Find where the given text appears and provide that cell's center as [x, y] coordinate. 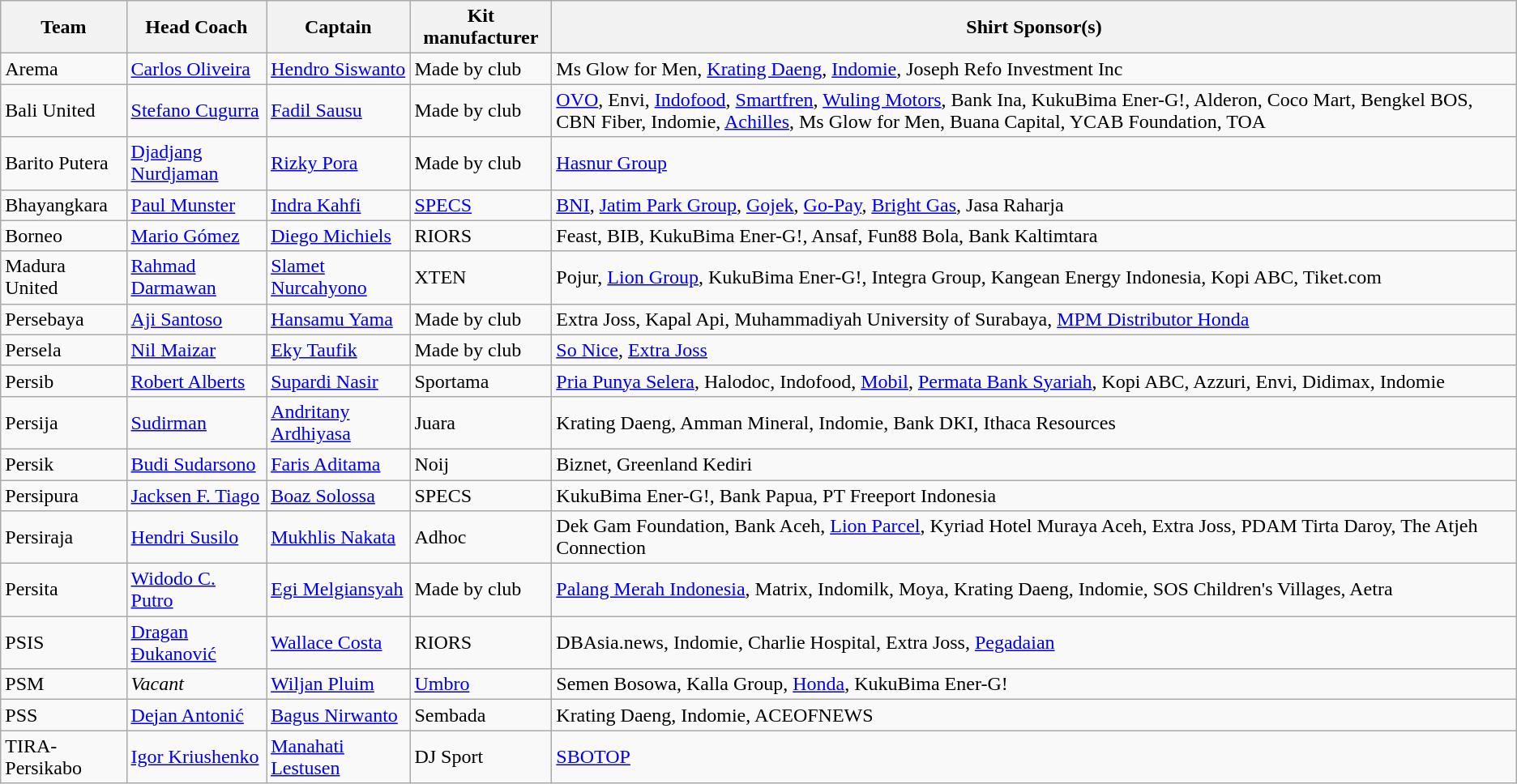
Faris Aditama [339, 464]
PSS [63, 715]
Budi Sudarsono [196, 464]
Krating Daeng, Amman Mineral, Indomie, Bank DKI, Ithaca Resources [1034, 423]
Barito Putera [63, 164]
Shirt Sponsor(s) [1034, 28]
DJ Sport [481, 756]
Persija [63, 423]
Fadil Sausu [339, 110]
Egi Melgiansyah [339, 590]
Kit manufacturer [481, 28]
Extra Joss, Kapal Api, Muhammadiyah University of Surabaya, MPM Distributor Honda [1034, 319]
Borneo [63, 236]
Eky Taufik [339, 350]
Robert Alberts [196, 381]
Mario Gómez [196, 236]
Arema [63, 69]
KukuBima Ener-G!, Bank Papua, PT Freeport Indonesia [1034, 495]
PSIS [63, 643]
Bhayangkara [63, 205]
Rizky Pora [339, 164]
Hendri Susilo [196, 538]
Pria Punya Selera, Halodoc, Indofood, Mobil, Permata Bank Syariah, Kopi ABC, Azzuri, Envi, Didimax, Indomie [1034, 381]
Bali United [63, 110]
Andritany Ardhiyasa [339, 423]
Biznet, Greenland Kediri [1034, 464]
Hasnur Group [1034, 164]
Palang Merah Indonesia, Matrix, Indomilk, Moya, Krating Daeng, Indomie, SOS Children's Villages, Aetra [1034, 590]
Hendro Siswanto [339, 69]
Team [63, 28]
Vacant [196, 684]
Madura United [63, 277]
Ms Glow for Men, Krating Daeng, Indomie, Joseph Refo Investment Inc [1034, 69]
Feast, BIB, KukuBima Ener-G!, Ansaf, Fun88 Bola, Bank Kaltimtara [1034, 236]
Stefano Cugurra [196, 110]
Supardi Nasir [339, 381]
Mukhlis Nakata [339, 538]
Djadjang Nurdjaman [196, 164]
Head Coach [196, 28]
Persebaya [63, 319]
Adhoc [481, 538]
XTEN [481, 277]
Sembada [481, 715]
Carlos Oliveira [196, 69]
Bagus Nirwanto [339, 715]
Juara [481, 423]
Manahati Lestusen [339, 756]
Hansamu Yama [339, 319]
Dek Gam Foundation, Bank Aceh, Lion Parcel, Kyriad Hotel Muraya Aceh, Extra Joss, PDAM Tirta Daroy, The Atjeh Connection [1034, 538]
Pojur, Lion Group, KukuBima Ener-G!, Integra Group, Kangean Energy Indonesia, Kopi ABC, Tiket.com [1034, 277]
Widodo C. Putro [196, 590]
Sudirman [196, 423]
Igor Kriushenko [196, 756]
Persiraja [63, 538]
PSM [63, 684]
Umbro [481, 684]
Persipura [63, 495]
Slamet Nurcahyono [339, 277]
Dejan Antonić [196, 715]
BNI, Jatim Park Group, Gojek, Go-Pay, Bright Gas, Jasa Raharja [1034, 205]
Aji Santoso [196, 319]
Captain [339, 28]
Krating Daeng, Indomie, ACEOFNEWS [1034, 715]
Paul Munster [196, 205]
Semen Bosowa, Kalla Group, Honda, KukuBima Ener-G! [1034, 684]
Persela [63, 350]
Sportama [481, 381]
SBOTOP [1034, 756]
Dragan Đukanović [196, 643]
Persib [63, 381]
Wallace Costa [339, 643]
Persita [63, 590]
TIRA-Persikabo [63, 756]
Rahmad Darmawan [196, 277]
DBAsia.news, Indomie, Charlie Hospital, Extra Joss, Pegadaian [1034, 643]
Nil Maizar [196, 350]
Persik [63, 464]
Diego Michiels [339, 236]
Indra Kahfi [339, 205]
So Nice, Extra Joss [1034, 350]
Noij [481, 464]
Boaz Solossa [339, 495]
Jacksen F. Tiago [196, 495]
Wiljan Pluim [339, 684]
